Locate the cell with the specified text and output its (x, y) center coordinate. 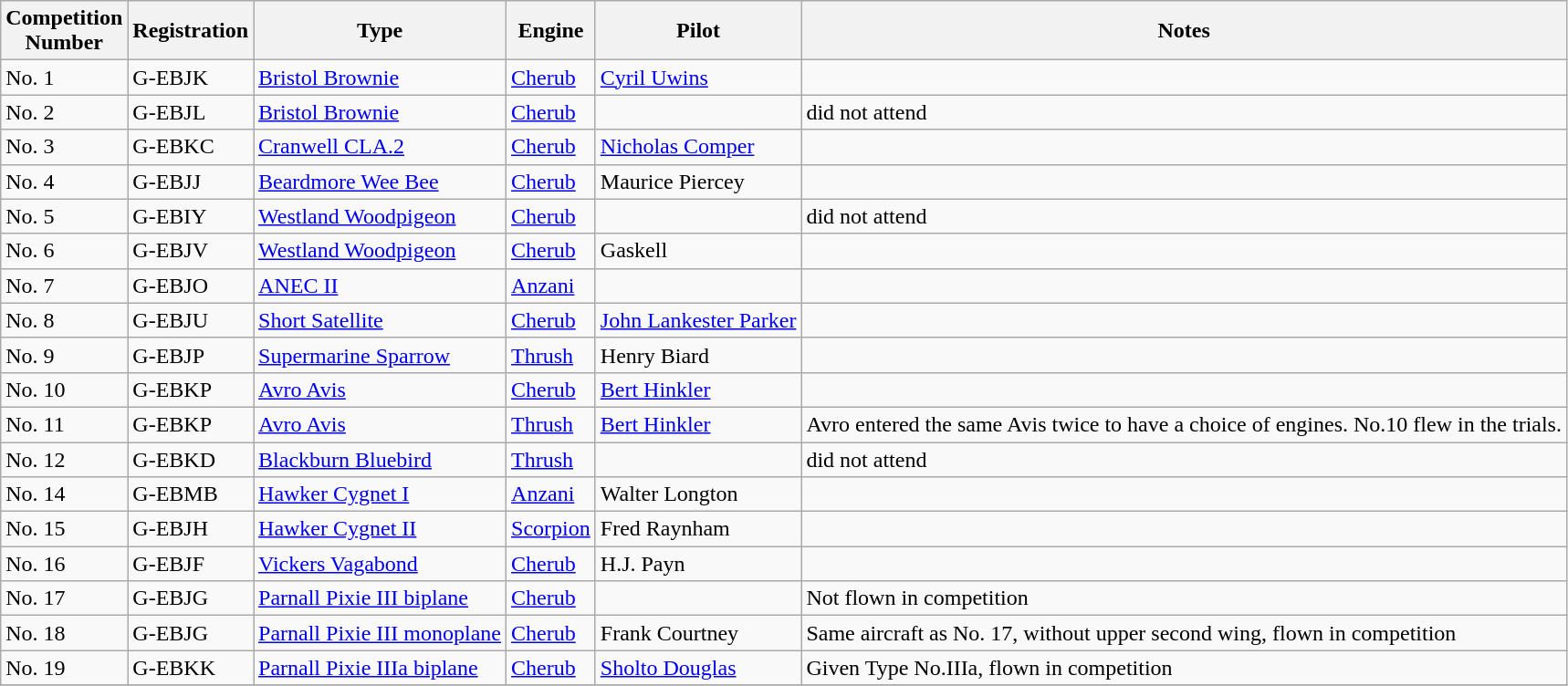
Given Type No.IIIa, flown in competition (1185, 668)
Frank Courtney (698, 633)
Henry Biard (698, 355)
No. 16 (64, 564)
Pilot (698, 31)
Hawker Cygnet II (380, 529)
ANEC II (380, 286)
Parnall Pixie III monoplane (380, 633)
G-EBJK (191, 78)
G-EBJJ (191, 182)
Cranwell CLA.2 (380, 147)
Parnall Pixie IIIa biplane (380, 668)
Blackburn Bluebird (380, 459)
No. 14 (64, 494)
No. 9 (64, 355)
Avro entered the same Avis twice to have a choice of engines. No.10 flew in the trials. (1185, 424)
G-EBJH (191, 529)
Registration (191, 31)
G-EBJU (191, 320)
Scorpion (551, 529)
No. 6 (64, 251)
No. 15 (64, 529)
G-EBKK (191, 668)
No. 2 (64, 112)
Walter Longton (698, 494)
Fred Raynham (698, 529)
Hawker Cygnet I (380, 494)
No. 18 (64, 633)
G-EBJF (191, 564)
John Lankester Parker (698, 320)
Short Satellite (380, 320)
No. 3 (64, 147)
No. 8 (64, 320)
G-EBKC (191, 147)
Notes (1185, 31)
G-EBIY (191, 216)
No. 5 (64, 216)
G-EBMB (191, 494)
No. 17 (64, 598)
G-EBJL (191, 112)
G-EBJP (191, 355)
Supermarine Sparrow (380, 355)
Type (380, 31)
No. 11 (64, 424)
H.J. Payn (698, 564)
Nicholas Comper (698, 147)
Competition Number (64, 31)
No. 4 (64, 182)
G-EBJV (191, 251)
Same aircraft as No. 17, without upper second wing, flown in competition (1185, 633)
Maurice Piercey (698, 182)
Beardmore Wee Bee (380, 182)
No. 1 (64, 78)
Cyril Uwins (698, 78)
G-EBKD (191, 459)
No. 12 (64, 459)
Engine (551, 31)
No. 19 (64, 668)
No. 10 (64, 390)
Not flown in competition (1185, 598)
No. 7 (64, 286)
Gaskell (698, 251)
Sholto Douglas (698, 668)
Parnall Pixie III biplane (380, 598)
G-EBJO (191, 286)
Vickers Vagabond (380, 564)
